Search for the cell housing the specified text and yield its [x, y] center coordinate. 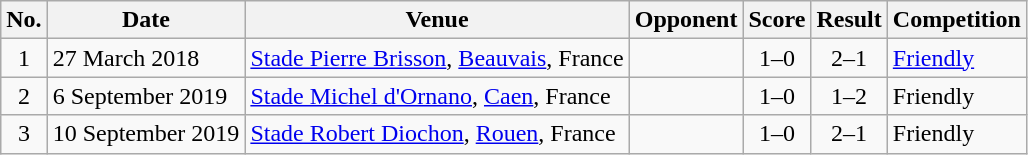
Stade Michel d'Ornano, Caen, France [437, 96]
6 September 2019 [146, 96]
Score [777, 20]
Stade Robert Diochon, Rouen, France [437, 134]
Stade Pierre Brisson, Beauvais, France [437, 58]
Result [849, 20]
1 [24, 58]
1–2 [849, 96]
2 [24, 96]
No. [24, 20]
10 September 2019 [146, 134]
27 March 2018 [146, 58]
Venue [437, 20]
3 [24, 134]
Opponent [686, 20]
Date [146, 20]
Competition [956, 20]
